Return the [X, Y] coordinate for the center point of the cell that contains the specified text.  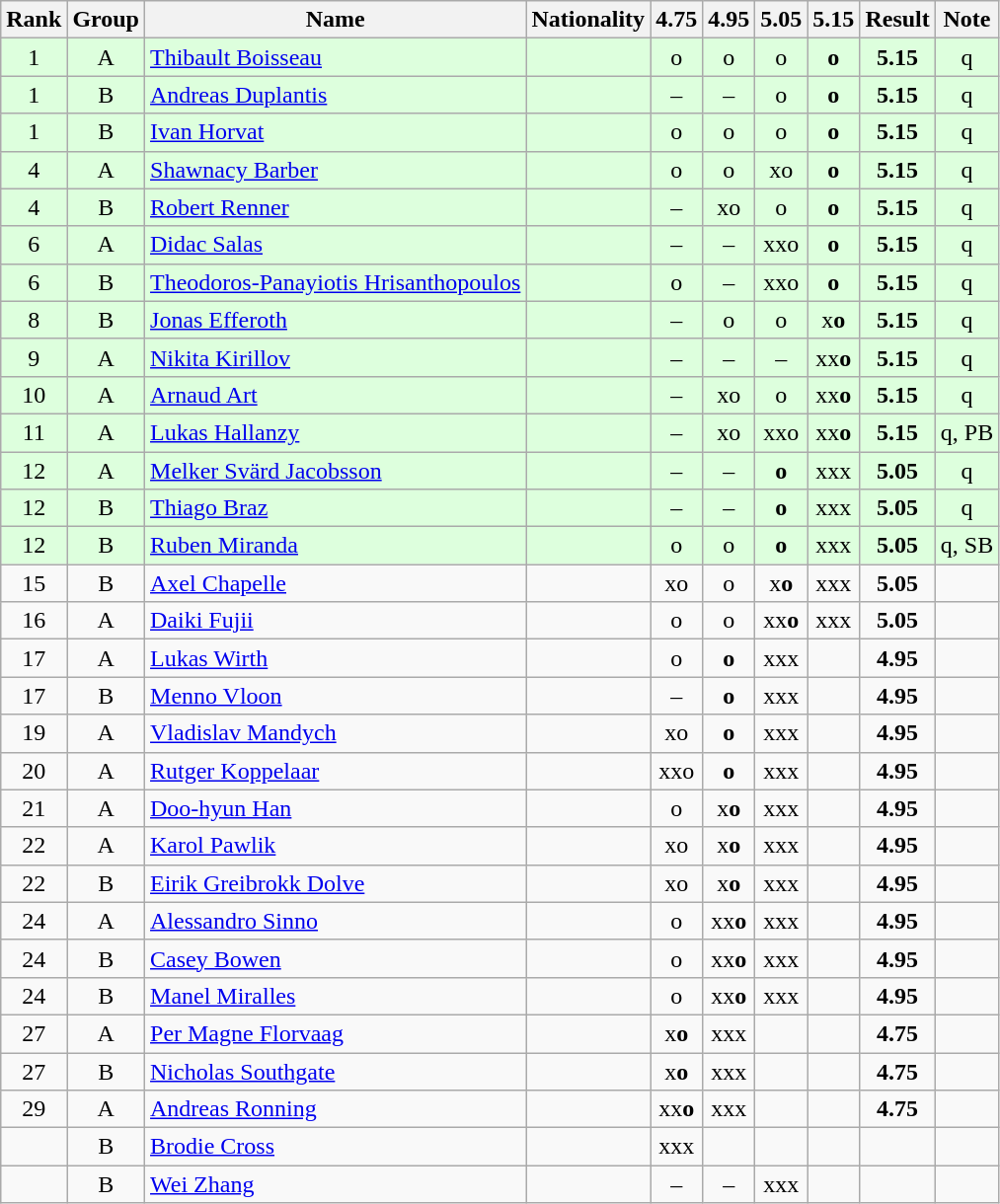
Robert Renner [336, 207]
Thibault Boisseau [336, 57]
Jonas Efferoth [336, 320]
21 [34, 808]
Nikita Kirillov [336, 357]
9 [34, 357]
Didac Salas [336, 245]
16 [34, 621]
Shawnacy Barber [336, 170]
q, SB [966, 546]
29 [34, 1109]
Note [966, 20]
q, PB [966, 432]
Nationality [588, 20]
Nicholas Southgate [336, 1071]
Vladislav Mandych [336, 733]
Daiki Fujii [336, 621]
Menno Vloon [336, 696]
15 [34, 583]
Brodie Cross [336, 1147]
Casey Bowen [336, 958]
Result [897, 20]
Theodoros-Panayiotis Hrisanthopoulos [336, 282]
Eirik Greibrokk Dolve [336, 883]
20 [34, 771]
19 [34, 733]
Alessandro Sinno [336, 921]
Wei Zhang [336, 1184]
10 [34, 395]
Andreas Duplantis [336, 95]
Name [336, 20]
Ruben Miranda [336, 546]
8 [34, 320]
Doo-hyun Han [336, 808]
Thiago Braz [336, 508]
Lukas Hallanzy [336, 432]
11 [34, 432]
Melker Svärd Jacobsson [336, 471]
Ivan Horvat [336, 132]
Arnaud Art [336, 395]
Lukas Wirth [336, 658]
Karol Pawlik [336, 846]
Group [107, 20]
Axel Chapelle [336, 583]
Andreas Ronning [336, 1109]
Rutger Koppelaar [336, 771]
Rank [34, 20]
Per Magne Florvaag [336, 1033]
Manel Miralles [336, 996]
